For the text-containing cell, return its midpoint in (x, y) coordinate format. 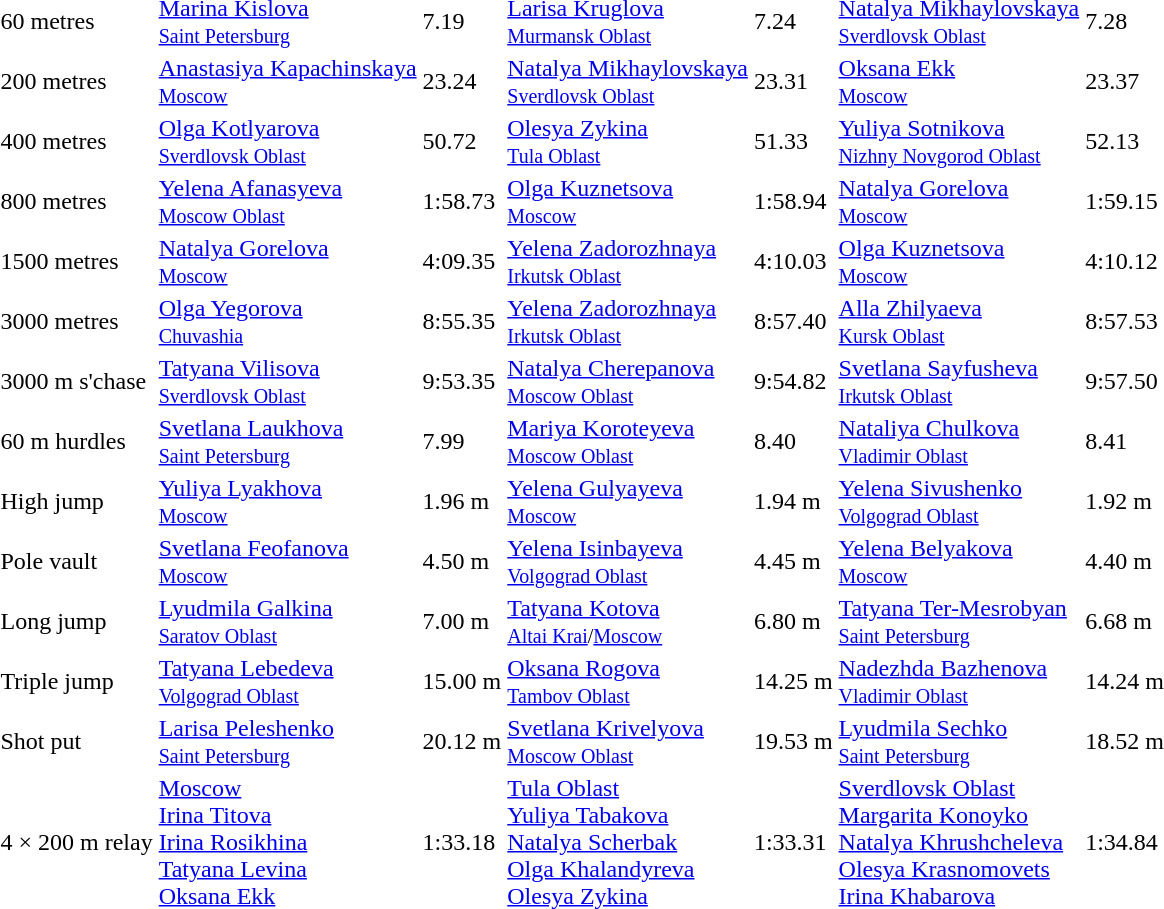
Lyudmila SechkoSaint Petersburg (959, 742)
Anastasiya KapachinskayaMoscow (288, 82)
Tatyana Ter-MesrobyanSaint Petersburg (959, 622)
Larisa PeleshenkoSaint Petersburg (288, 742)
Yelena GulyayevaMoscow (628, 502)
23.31 (793, 82)
Svetlana FeofanovaMoscow (288, 562)
15.00 m (462, 682)
Svetlana SayfushevaIrkutsk Oblast (959, 382)
Oksana EkkMoscow (959, 82)
4.45 m (793, 562)
23.24 (462, 82)
Tatyana VilisovaSverdlovsk Oblast (288, 382)
1:58.73 (462, 202)
19.53 m (793, 742)
Tatyana LebedevaVolgograd Oblast (288, 682)
Tatyana KotovaAltai Krai/Moscow (628, 622)
Olga KotlyarovaSverdlovsk Oblast (288, 142)
8:57.40 (793, 322)
1.94 m (793, 502)
Svetlana LaukhovaSaint Petersburg (288, 442)
7.00 m (462, 622)
Yelena SivushenkoVolgograd Oblast (959, 502)
Lyudmila GalkinaSaratov Oblast (288, 622)
4:09.35 (462, 262)
6.80 m (793, 622)
Yelena BelyakovaMoscow (959, 562)
7.99 (462, 442)
Nadezhda BazhenovaVladimir Oblast (959, 682)
Natalya MikhaylovskayaSverdlovsk Oblast (628, 82)
Natalya CherepanovaMoscow Oblast (628, 382)
8:55.35 (462, 322)
Mariya KoroteyevaMoscow Oblast (628, 442)
Yelena AfanasyevaMoscow Oblast (288, 202)
51.33 (793, 142)
Yuliya SotnikovaNizhny Novgorod Oblast (959, 142)
50.72 (462, 142)
Olga YegorovaChuvashia (288, 322)
8.40 (793, 442)
20.12 m (462, 742)
4:10.03 (793, 262)
Alla ZhilyaevaKursk Oblast (959, 322)
Olesya ZykinaTula Oblast (628, 142)
Nataliya ChulkovaVladimir Oblast (959, 442)
Yuliya LyakhovaMoscow (288, 502)
Yelena IsinbayevaVolgograd Oblast (628, 562)
Oksana RogovaTambov Oblast (628, 682)
4.50 m (462, 562)
1:58.94 (793, 202)
1.96 m (462, 502)
9:54.82 (793, 382)
Svetlana KrivelyovaMoscow Oblast (628, 742)
14.25 m (793, 682)
9:53.35 (462, 382)
